Locate the cell with the specified text and output its (x, y) center coordinate. 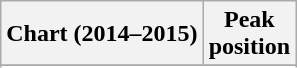
Chart (2014–2015) (102, 34)
Peakposition (249, 34)
